Scan for the cell matching the given text and deliver its [x, y] coordinate at center. 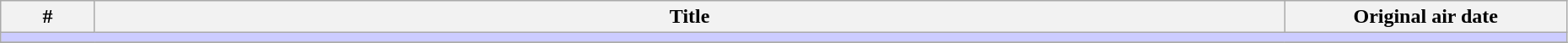
Title [690, 17]
# [47, 17]
Original air date [1425, 17]
